From the cell containing the given text, extract its center point as (X, Y) coordinate. 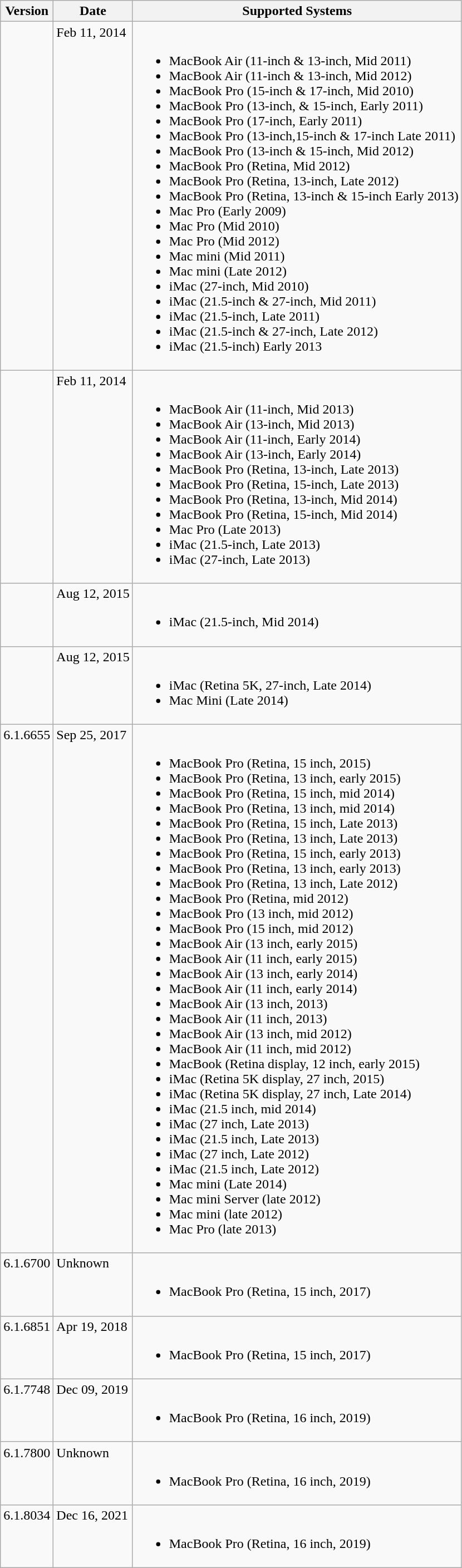
6.1.6700 (27, 1285)
6.1.7800 (27, 1473)
6.1.8034 (27, 1536)
iMac (21.5-inch, Mid 2014) (297, 615)
6.1.7748 (27, 1410)
6.1.6655 (27, 989)
Apr 19, 2018 (93, 1347)
Date (93, 11)
iMac (Retina 5K, 27-inch, Late 2014)Mac Mini (Late 2014) (297, 685)
Dec 09, 2019 (93, 1410)
Dec 16, 2021 (93, 1536)
Sep 25, 2017 (93, 989)
Version (27, 11)
6.1.6851 (27, 1347)
Supported Systems (297, 11)
